From the cell containing the given text, extract its center point as (x, y) coordinate. 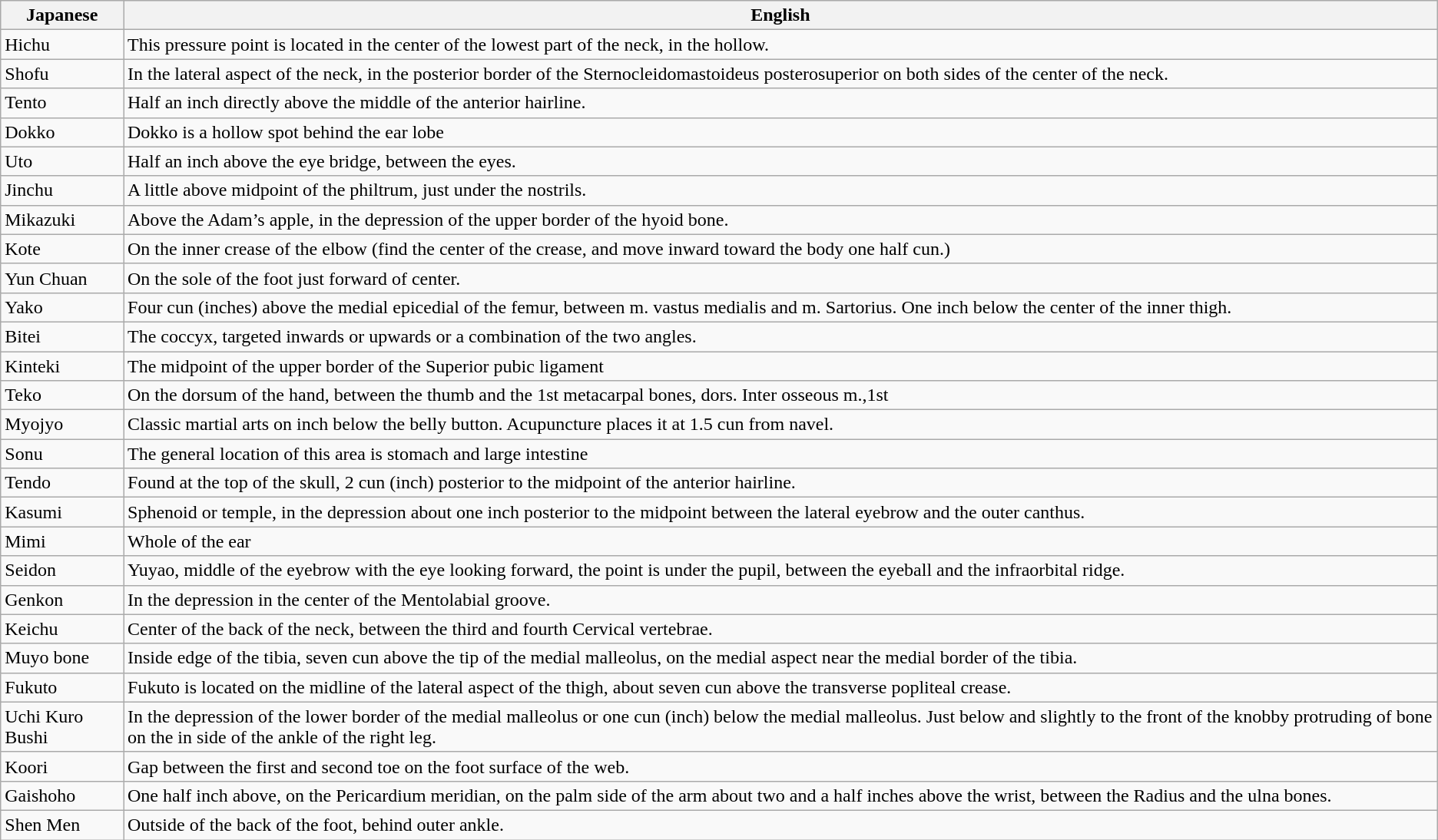
Gaishoho (62, 795)
Center of the back of the neck, between the third and fourth Cervical vertebrae. (780, 629)
Bitei (62, 336)
The general location of this area is stomach and large intestine (780, 454)
On the sole of the foot just forward of center. (780, 278)
Uchi Kuro Bushi (62, 726)
Classic martial arts on inch below the belly button. Acupuncture places it at 1.5 cun from navel. (780, 425)
Tendo (62, 483)
Fukuto (62, 687)
Yuyao, middle of the eyebrow with the eye looking forward, the point is under the pupil, between the eyeball and the infraorbital ridge. (780, 570)
In the depression in the center of the Mentolabial groove. (780, 600)
Keichu (62, 629)
Muyo bone (62, 658)
Dokko (62, 132)
Teko (62, 395)
Kasumi (62, 512)
English (780, 15)
Sphenoid or temple, in the depression about one inch posterior to the midpoint between the lateral eyebrow and the outer canthus. (780, 512)
Myojyo (62, 425)
On the inner crease of the elbow (find the center of the crease, and move inward toward the body one half cun.) (780, 249)
Seidon (62, 570)
Koori (62, 766)
Kote (62, 249)
Tento (62, 103)
Found at the top of the skull, 2 cun (inch) posterior to the midpoint of the anterior hairline. (780, 483)
This pressure point is located in the center of the lowest part of the neck, in the hollow. (780, 45)
Yun Chuan (62, 278)
Uto (62, 161)
Four cun (inches) above the medial epicedial of the femur, between m. vastus medialis and m. Sartorius. One inch below the center of the inner thigh. (780, 307)
Genkon (62, 600)
Jinchu (62, 190)
Mikazuki (62, 220)
Outside of the back of the foot, behind outer ankle. (780, 825)
Mimi (62, 541)
The midpoint of the upper border of the Superior pubic ligament (780, 366)
A little above midpoint of the philtrum, just under the nostrils. (780, 190)
Half an inch directly above the middle of the anterior hairline. (780, 103)
In the lateral aspect of the neck, in the posterior border of the Sternocleidomastoideus posterosuperior on both sides of the center of the neck. (780, 74)
The coccyx, targeted inwards or upwards or a combination of the two angles. (780, 336)
Shen Men (62, 825)
Hichu (62, 45)
Whole of the ear (780, 541)
Yako (62, 307)
Above the Adam’s apple, in the depression of the upper border of the hyoid bone. (780, 220)
Fukuto is located on the midline of the lateral aspect of the thigh, about seven cun above the transverse popliteal crease. (780, 687)
On the dorsum of the hand, between the thumb and the 1st metacarpal bones, dors. Inter osseous m.,1st (780, 395)
Shofu (62, 74)
Gap between the first and second toe on the foot surface of the web. (780, 766)
Sonu (62, 454)
Japanese (62, 15)
Kinteki (62, 366)
Dokko is a hollow spot behind the ear lobe (780, 132)
Half an inch above the eye bridge, between the eyes. (780, 161)
Inside edge of the tibia, seven cun above the tip of the medial malleolus, on the medial aspect near the medial border of the tibia. (780, 658)
